Output the (X, Y) coordinate of the center of the cell containing the given text.  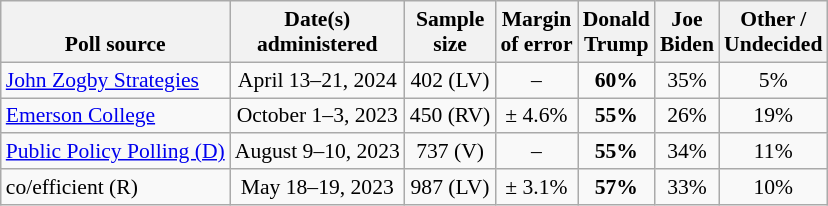
± 3.1% (536, 187)
450 (RV) (450, 116)
Public Policy Polling (D) (116, 152)
34% (687, 152)
JoeBiden (687, 32)
Poll source (116, 32)
35% (687, 80)
Emerson College (116, 116)
11% (773, 152)
October 1–3, 2023 (318, 116)
John Zogby Strategies (116, 80)
± 4.6% (536, 116)
737 (V) (450, 152)
5% (773, 80)
402 (LV) (450, 80)
Date(s)administered (318, 32)
Samplesize (450, 32)
57% (616, 187)
10% (773, 187)
Marginof error (536, 32)
August 9–10, 2023 (318, 152)
33% (687, 187)
co/efficient (R) (116, 187)
April 13–21, 2024 (318, 80)
Other /Undecided (773, 32)
987 (LV) (450, 187)
May 18–19, 2023 (318, 187)
19% (773, 116)
26% (687, 116)
DonaldTrump (616, 32)
60% (616, 80)
